Return the (X, Y) coordinate for the center point of the cell that contains the specified text.  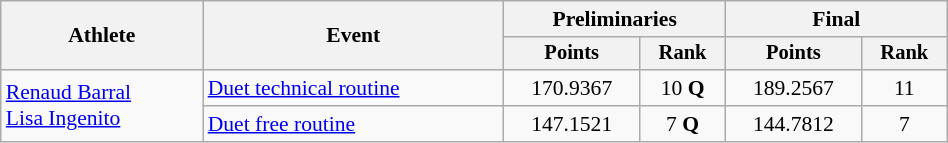
Final (837, 19)
7 (904, 124)
Renaud Barral Lisa Ingenito (102, 106)
Athlete (102, 36)
144.7812 (794, 124)
147.1521 (572, 124)
Event (354, 36)
170.9367 (572, 88)
Duet technical routine (354, 88)
11 (904, 88)
7 Q (683, 124)
Preliminaries (615, 19)
Duet free routine (354, 124)
10 Q (683, 88)
189.2567 (794, 88)
